Extract the (x, y) coordinate from the center of the cell holding the provided text.  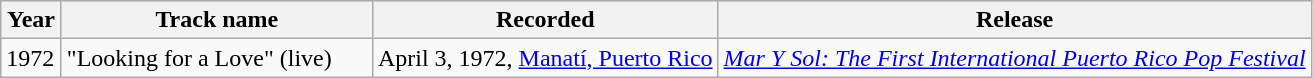
"Looking for a Love" (live) (216, 58)
Year (32, 20)
Mar Y Sol: The First International Puerto Rico Pop Festival (1014, 58)
April 3, 1972, Manatí, Puerto Rico (545, 58)
Release (1014, 20)
Track name (216, 20)
1972 (32, 58)
Recorded (545, 20)
